Find where the given text appears and provide that cell's center as (X, Y) coordinate. 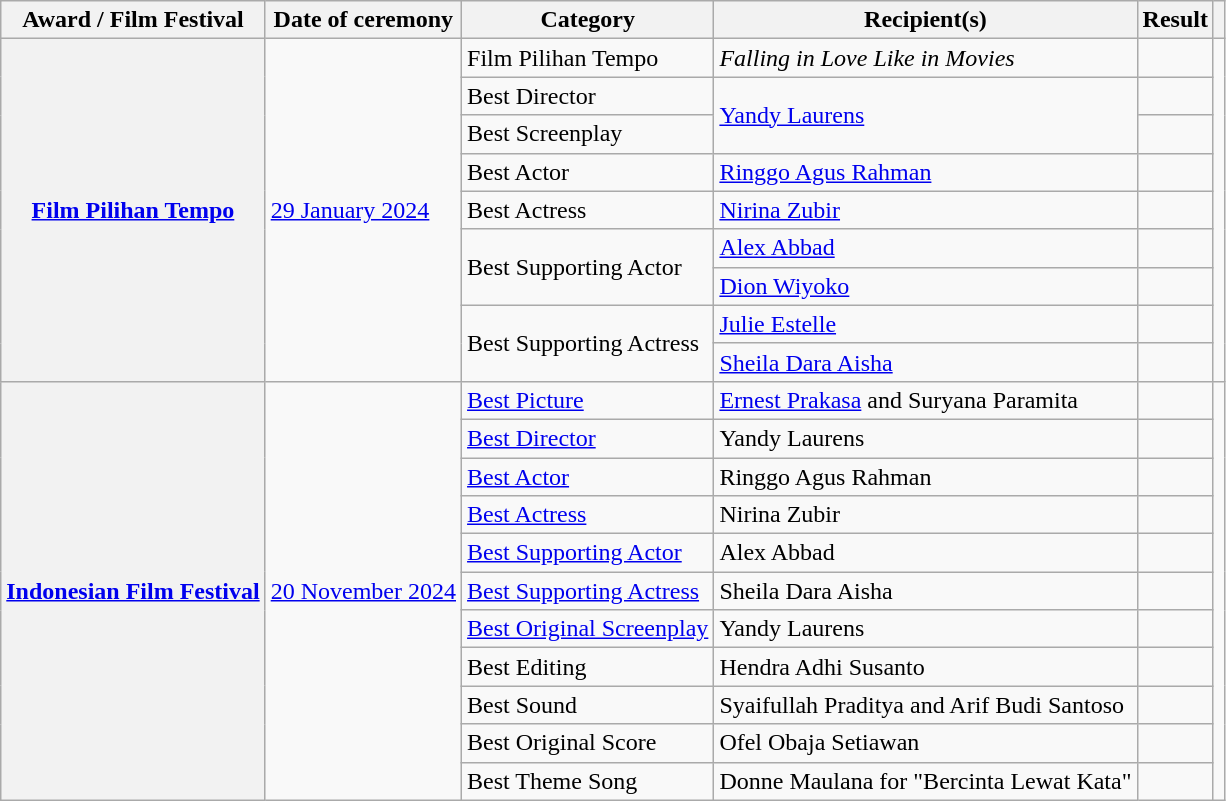
Recipient(s) (926, 20)
Syaifullah Praditya and Arif Budi Santoso (926, 705)
Falling in Love Like in Movies (926, 58)
Indonesian Film Festival (133, 590)
20 November 2024 (363, 590)
Best Screenplay (588, 134)
29 January 2024 (363, 210)
Best Picture (588, 400)
Result (1175, 20)
Donne Maulana for "Bercinta Lewat Kata" (926, 781)
Best Original Score (588, 743)
Julie Estelle (926, 324)
Ofel Obaja Setiawan (926, 743)
Hendra Adhi Susanto (926, 667)
Best Sound (588, 705)
Best Editing (588, 667)
Date of ceremony (363, 20)
Award / Film Festival (133, 20)
Best Theme Song (588, 781)
Best Original Screenplay (588, 629)
Category (588, 20)
Ernest Prakasa and Suryana Paramita (926, 400)
Dion Wiyoko (926, 286)
